Provide the (X, Y) coordinate of the cell's center where the given text is located.  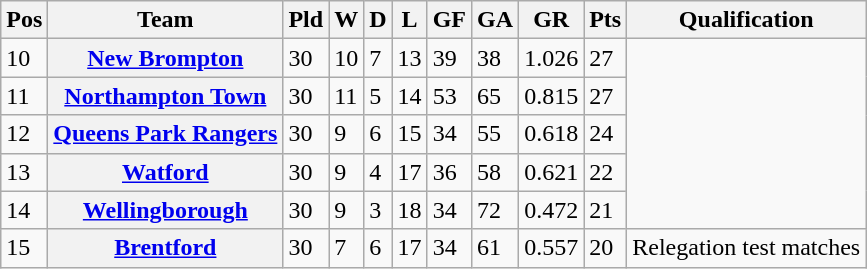
Wellingborough (166, 210)
58 (496, 172)
W (346, 20)
18 (410, 210)
72 (496, 210)
53 (449, 96)
21 (606, 210)
24 (606, 134)
3 (378, 210)
36 (449, 172)
Qualification (746, 20)
22 (606, 172)
GF (449, 20)
GA (496, 20)
Team (166, 20)
55 (496, 134)
61 (496, 248)
12 (24, 134)
New Brompton (166, 58)
Relegation test matches (746, 248)
Northampton Town (166, 96)
0.621 (552, 172)
L (410, 20)
0.618 (552, 134)
38 (496, 58)
5 (378, 96)
4 (378, 172)
1.026 (552, 58)
0.815 (552, 96)
0.472 (552, 210)
39 (449, 58)
Pos (24, 20)
20 (606, 248)
Queens Park Rangers (166, 134)
0.557 (552, 248)
GR (552, 20)
Pld (306, 20)
Watford (166, 172)
Pts (606, 20)
Brentford (166, 248)
65 (496, 96)
D (378, 20)
